Pinpoint the cell where the given text exists, returning its (X, Y) midpoint coordinate. 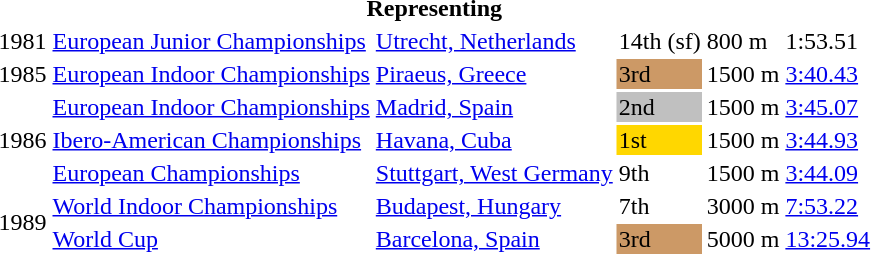
Piraeus, Greece (494, 74)
5000 m (743, 239)
800 m (743, 41)
7th (660, 206)
Madrid, Spain (494, 107)
European Junior Championships (211, 41)
3000 m (743, 206)
14th (sf) (660, 41)
World Cup (211, 239)
Budapest, Hungary (494, 206)
Utrecht, Netherlands (494, 41)
Stuttgart, West Germany (494, 173)
Ibero-American Championships (211, 140)
European Championships (211, 173)
World Indoor Championships (211, 206)
2nd (660, 107)
Havana, Cuba (494, 140)
9th (660, 173)
1st (660, 140)
Barcelona, Spain (494, 239)
